Capture the cell that displays the provided text and extract its [X, Y] central coordinate. 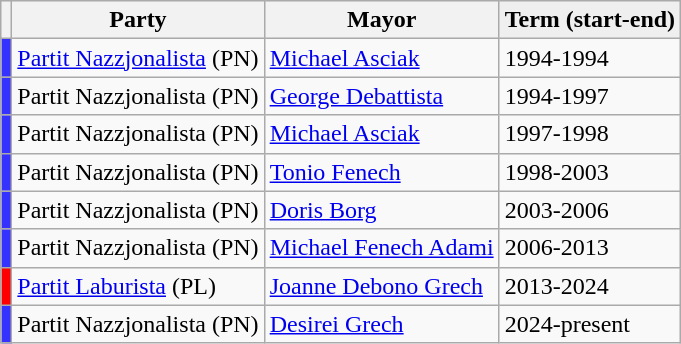
Mayor [382, 20]
2024-present [590, 324]
2003-2006 [590, 210]
Joanne Debono Grech [382, 286]
George Debattista [382, 96]
1994-1994 [590, 58]
Tonio Fenech [382, 172]
Desirei Grech [382, 324]
Michael Fenech Adami [382, 248]
1997-1998 [590, 134]
Party [138, 20]
1994-1997 [590, 96]
Doris Borg [382, 210]
1998-2003 [590, 172]
2013-2024 [590, 286]
2006-2013 [590, 248]
Term (start-end) [590, 20]
Partit Laburista (PL) [138, 286]
